Extract the (X, Y) coordinate from the center of the cell holding the provided text.  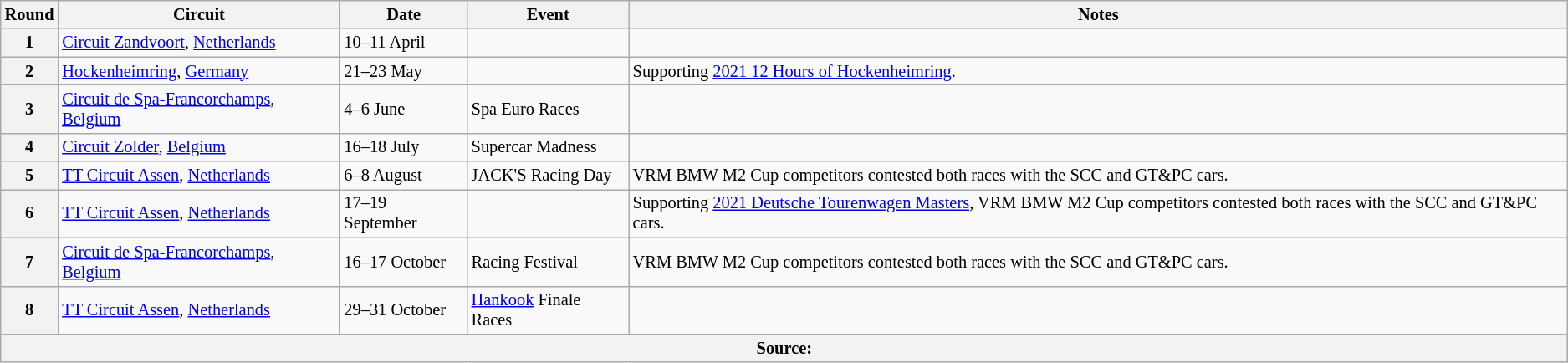
Racing Festival (549, 262)
Event (549, 14)
29–31 October (403, 310)
Circuit Zolder, Belgium (199, 147)
4 (30, 147)
7 (30, 262)
6–8 August (403, 176)
Supporting 2021 Deutsche Tourenwagen Masters, VRM BMW M2 Cup competitors contested both races with the SCC and GT&PC cars. (1099, 213)
Hankook Finale Races (549, 310)
Supporting 2021 12 Hours of Hockenheimring. (1099, 71)
10–11 April (403, 43)
Spa Euro Races (549, 109)
Date (403, 14)
6 (30, 213)
Supercar Madness (549, 147)
2 (30, 71)
8 (30, 310)
16–17 October (403, 262)
Source: (784, 348)
Circuit Zandvoort, Netherlands (199, 43)
Round (30, 14)
Notes (1099, 14)
Circuit (199, 14)
5 (30, 176)
21–23 May (403, 71)
4–6 June (403, 109)
3 (30, 109)
Hockenheimring, Germany (199, 71)
JACK'S Racing Day (549, 176)
17–19 September (403, 213)
1 (30, 43)
16–18 July (403, 147)
